Extract the [X, Y] coordinate from the center of the cell holding the provided text.  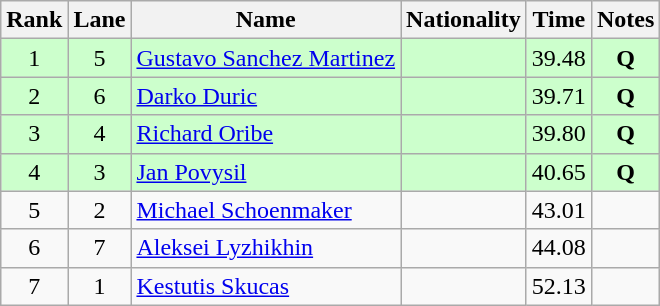
Rank [34, 20]
Gustavo Sanchez Martinez [266, 58]
Time [558, 20]
39.71 [558, 96]
Darko Duric [266, 96]
40.65 [558, 172]
Name [266, 20]
44.08 [558, 248]
39.80 [558, 134]
43.01 [558, 210]
Nationality [464, 20]
Aleksei Lyzhikhin [266, 248]
Notes [625, 20]
Richard Oribe [266, 134]
39.48 [558, 58]
52.13 [558, 286]
Kestutis Skucas [266, 286]
Michael Schoenmaker [266, 210]
Jan Povysil [266, 172]
Lane [100, 20]
